Find where the given text appears and provide that cell's center as [x, y] coordinate. 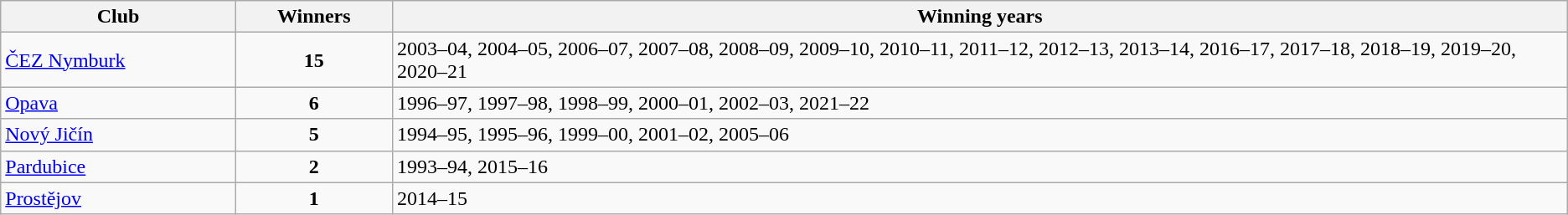
2014–15 [980, 198]
Club [119, 17]
Winners [313, 17]
5 [313, 135]
1 [313, 198]
2 [313, 166]
Prostějov [119, 198]
2003–04, 2004–05, 2006–07, 2007–08, 2008–09, 2009–10, 2010–11, 2011–12, 2012–13, 2013–14, 2016–17, 2017–18, 2018–19, 2019–20, 2020–21 [980, 60]
15 [313, 60]
Winning years [980, 17]
Pardubice [119, 166]
1994–95, 1995–96, 1999–00, 2001–02, 2005–06 [980, 135]
1996–97, 1997–98, 1998–99, 2000–01, 2002–03, 2021–22 [980, 103]
Opava [119, 103]
Nový Jičín [119, 135]
1993–94, 2015–16 [980, 166]
6 [313, 103]
ČEZ Nymburk [119, 60]
